Determine the (x, y) coordinate at the center of the cell enclosing the given text.  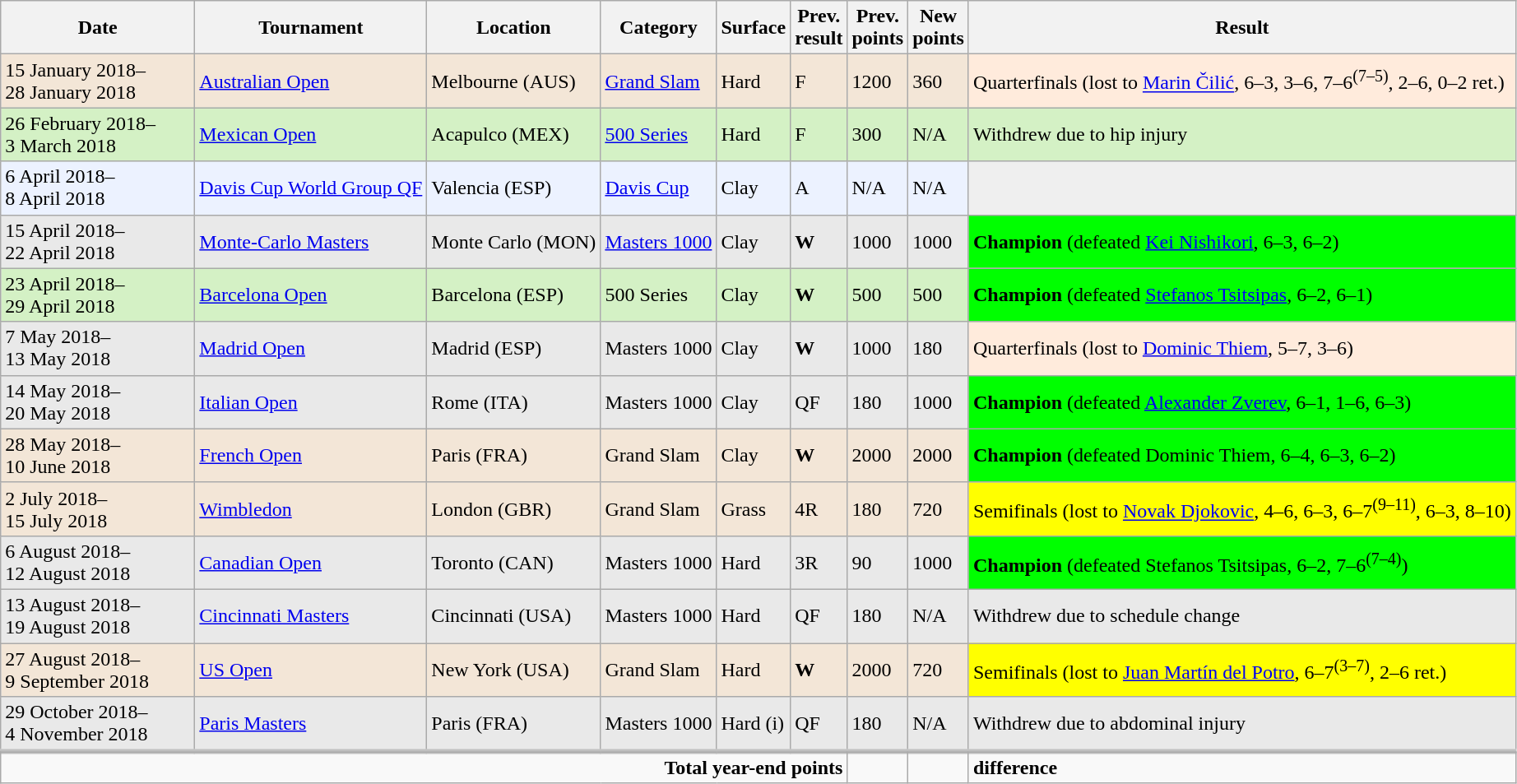
Barcelona Open (311, 295)
3R (819, 563)
Canadian Open (311, 563)
Withdrew due to schedule change (1242, 615)
Valencia (ESP) (513, 188)
Champion (defeated Dominic Thiem, 6–4, 6–3, 6–2) (1242, 456)
French Open (311, 456)
Monte Carlo (MON) (513, 242)
Davis Cup World Group QF (311, 188)
Withdrew due to abdominal injury (1242, 724)
Paris Masters (311, 724)
Prev.points (878, 28)
Quarterfinals (lost to Marin Čilić, 6–3, 3–6, 7–6(7–5), 2–6, 0–2 ret.) (1242, 81)
15 April 2018– 22 April 2018 (98, 242)
4R (819, 508)
Withdrew due to hip injury (1242, 135)
Date (98, 28)
Champion (defeated Stefanos Tsitsipas, 6–2, 7–6(7–4)) (1242, 563)
Mexican Open (311, 135)
6 April 2018– 8 April 2018 (98, 188)
90 (878, 563)
14 May 2018– 20 May 2018 (98, 401)
Semifinals (lost to Novak Djokovic, 4–6, 6–3, 6–7(9–11), 6–3, 8–10) (1242, 508)
29 October 2018–4 November 2018 (98, 724)
A (819, 188)
1200 (878, 81)
Result (1242, 28)
Cincinnati (USA) (513, 615)
Hard (i) (754, 724)
Monte-Carlo Masters (311, 242)
Category (658, 28)
Barcelona (ESP) (513, 295)
300 (878, 135)
Tournament (311, 28)
Cincinnati Masters (311, 615)
Rome (ITA) (513, 401)
2 July 2018–15 July 2018 (98, 508)
Italian Open (311, 401)
Newpoints (939, 28)
13 August 2018– 19 August 2018 (98, 615)
New York (USA) (513, 670)
Surface (754, 28)
Toronto (CAN) (513, 563)
360 (939, 81)
London (GBR) (513, 508)
Semifinals (lost to Juan Martín del Potro, 6–7(3–7), 2–6 ret.) (1242, 670)
difference (1242, 768)
Australian Open (311, 81)
23 April 2018– 29 April 2018 (98, 295)
Champion (defeated Kei Nishikori, 6–3, 6–2) (1242, 242)
27 August 2018–9 September 2018 (98, 670)
Melbourne (AUS) (513, 81)
Acapulco (MEX) (513, 135)
Wimbledon (311, 508)
Champion (defeated Stefanos Tsitsipas, 6–2, 6–1) (1242, 295)
Madrid (ESP) (513, 349)
Grass (754, 508)
Madrid Open (311, 349)
Davis Cup (658, 188)
Champion (defeated Alexander Zverev, 6–1, 1–6, 6–3) (1242, 401)
Quarterfinals (lost to Dominic Thiem, 5–7, 3–6) (1242, 349)
15 January 2018–28 January 2018 (98, 81)
7 May 2018– 13 May 2018 (98, 349)
US Open (311, 670)
26 February 2018– 3 March 2018 (98, 135)
6 August 2018–12 August 2018 (98, 563)
Total year-end points (424, 768)
Location (513, 28)
Prev.result (819, 28)
28 May 2018–10 June 2018 (98, 456)
